Search for the cell housing the specified text and yield its (x, y) center coordinate. 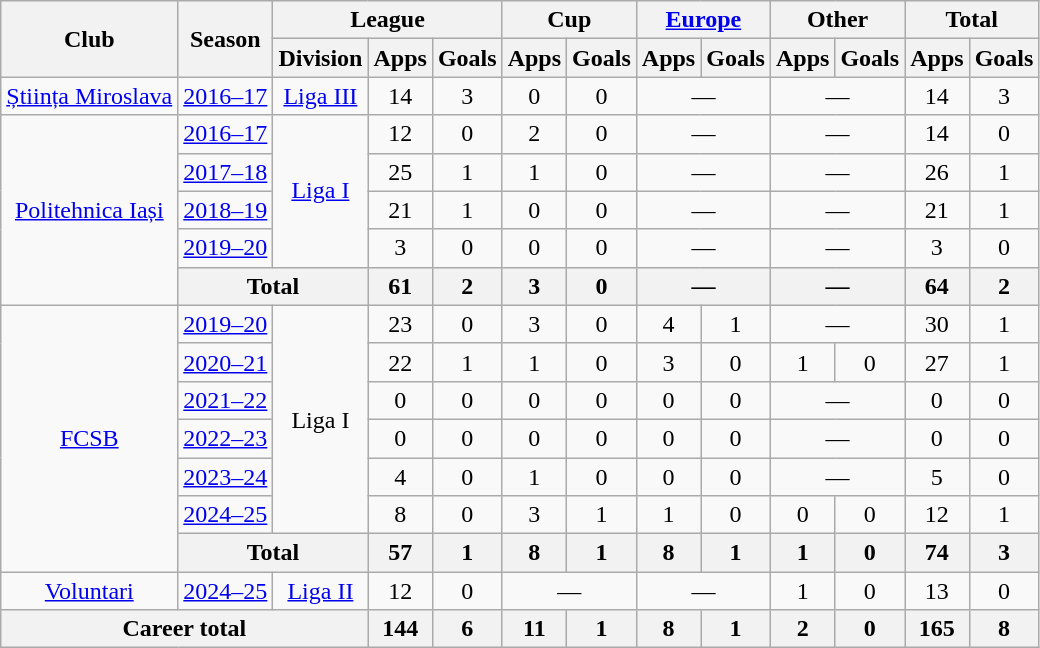
Season (226, 39)
Voluntari (90, 591)
Știința Miroslava (90, 96)
13 (937, 591)
57 (400, 553)
Liga III (320, 96)
27 (937, 362)
25 (400, 172)
5 (937, 477)
22 (400, 362)
Division (320, 58)
Other (837, 20)
2023–24 (226, 477)
Liga II (320, 591)
Politehnica Iași (90, 210)
61 (400, 286)
11 (534, 629)
30 (937, 324)
League (388, 20)
74 (937, 553)
6 (467, 629)
165 (937, 629)
23 (400, 324)
2021–22 (226, 400)
64 (937, 286)
FCSB (90, 438)
Europe (703, 20)
2020–21 (226, 362)
Cup (569, 20)
2017–18 (226, 172)
144 (400, 629)
26 (937, 172)
Club (90, 39)
2022–23 (226, 438)
2018–19 (226, 210)
Career total (184, 629)
